Return (x, y) of the center of cell containing provided text 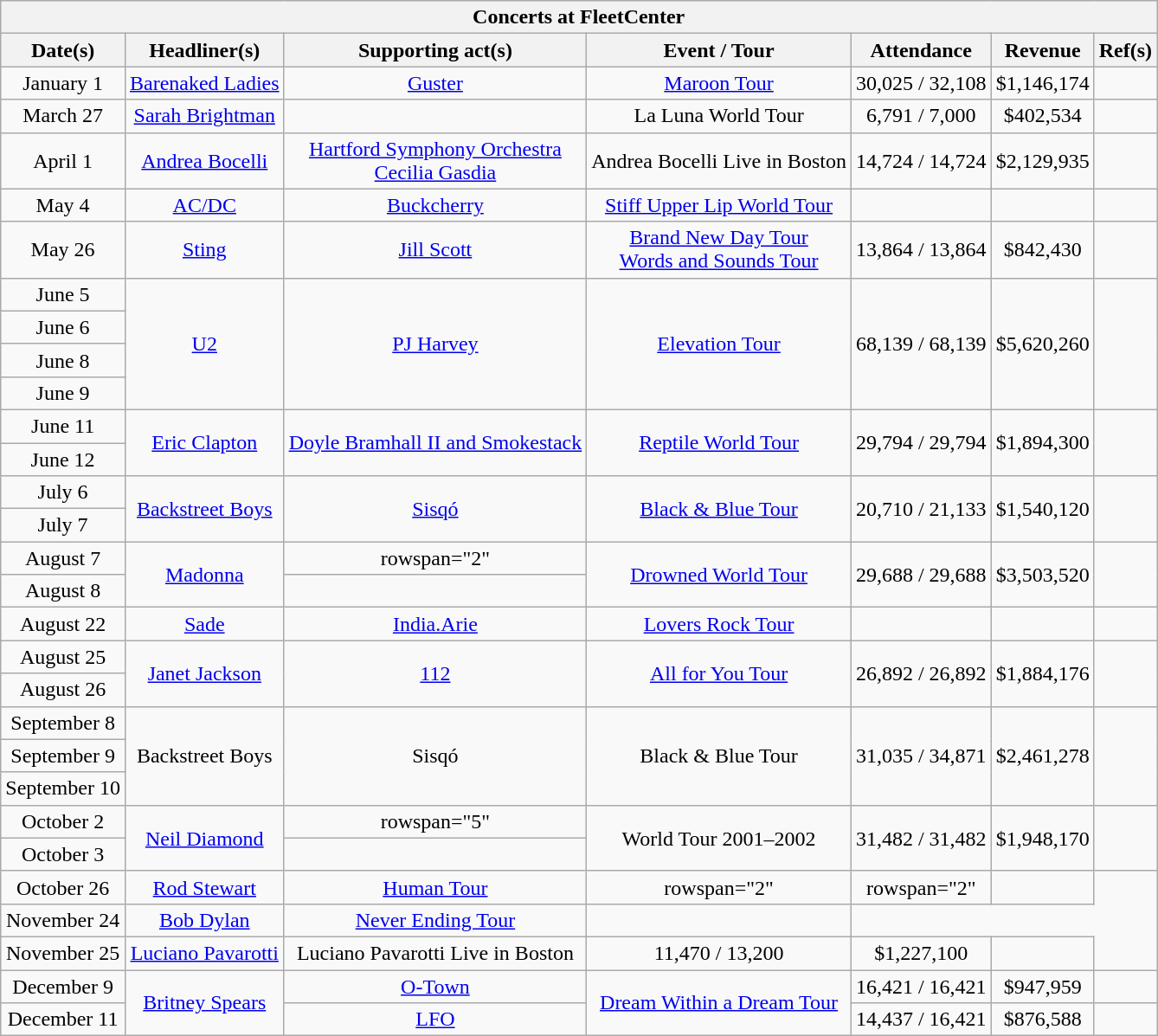
O-Town (435, 986)
Brand New Day TourWords and Sounds Tour (719, 249)
June 12 (63, 460)
Revenue (1042, 50)
Andrea Bocelli Live in Boston (719, 161)
October 3 (63, 854)
Concerts at FleetCenter (579, 17)
Jill Scott (435, 249)
August 22 (63, 624)
August 25 (63, 657)
$2,129,935 (1042, 161)
August 8 (63, 591)
Hartford Symphony OrchestraCecilia Gasdia (435, 161)
Sting (204, 249)
October 26 (63, 887)
Britney Spears (204, 1002)
World Tour 2001–2002 (719, 838)
December 9 (63, 986)
26,892 / 26,892 (921, 673)
La Luna World Tour (719, 116)
$876,588 (1042, 1020)
Headliner(s) (204, 50)
May 26 (63, 249)
Event / Tour (719, 50)
June 6 (63, 327)
$1,540,120 (1042, 509)
$5,620,260 (1042, 344)
Doyle Bramhall II and Smokestack (435, 442)
$402,534 (1042, 116)
Rod Stewart (204, 887)
112 (435, 673)
India.Arie (435, 624)
$1,227,100 (921, 953)
Buckcherry (435, 205)
April 1 (63, 161)
Luciano Pavarotti (204, 953)
14,437 / 16,421 (921, 1020)
$2,461,278 (1042, 756)
All for You Tour (719, 673)
LFO (435, 1020)
Madonna (204, 575)
11,470 / 13,200 (719, 953)
Supporting act(s) (435, 50)
Drowned World Tour (719, 575)
$1,884,176 (1042, 673)
Sade (204, 624)
20,710 / 21,133 (921, 509)
Reptile World Tour (719, 442)
6,791 / 7,000 (921, 116)
$1,894,300 (1042, 442)
rowspan="5" (435, 821)
Bob Dylan (204, 920)
August 26 (63, 690)
September 9 (63, 756)
Stiff Upper Lip World Tour (719, 205)
$1,146,174 (1042, 83)
Andrea Bocelli (204, 161)
September 8 (63, 723)
Barenaked Ladies (204, 83)
Neil Diamond (204, 838)
Elevation Tour (719, 344)
Date(s) (63, 50)
August 7 (63, 558)
Eric Clapton (204, 442)
Attendance (921, 50)
December 11 (63, 1020)
November 25 (63, 953)
31,482 / 31,482 (921, 838)
29,688 / 29,688 (921, 575)
March 27 (63, 116)
Janet Jackson (204, 673)
30,025 / 32,108 (921, 83)
June 5 (63, 294)
Ref(s) (1125, 50)
September 10 (63, 788)
May 4 (63, 205)
Maroon Tour (719, 83)
$3,503,520 (1042, 575)
$947,959 (1042, 986)
Never Ending Tour (435, 920)
13,864 / 13,864 (921, 249)
Dream Within a Dream Tour (719, 1002)
July 6 (63, 492)
July 7 (63, 525)
Luciano Pavarotti Live in Boston (435, 953)
Guster (435, 83)
U2 (204, 344)
14,724 / 14,724 (921, 161)
Sarah Brightman (204, 116)
Human Tour (435, 887)
November 24 (63, 920)
AC/DC (204, 205)
PJ Harvey (435, 344)
January 1 (63, 83)
June 9 (63, 393)
June 8 (63, 360)
Lovers Rock Tour (719, 624)
October 2 (63, 821)
68,139 / 68,139 (921, 344)
$842,430 (1042, 249)
June 11 (63, 426)
31,035 / 34,871 (921, 756)
$1,948,170 (1042, 838)
29,794 / 29,794 (921, 442)
16,421 / 16,421 (921, 986)
